Identify which cell holds the provided text, then report its (x, y) central coordinate. 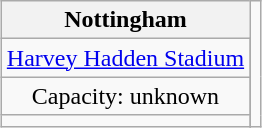
Capacity: unknown (125, 96)
Harvey Hadden Stadium (125, 58)
Nottingham (125, 20)
